Search for the cell housing the specified text and yield its (x, y) center coordinate. 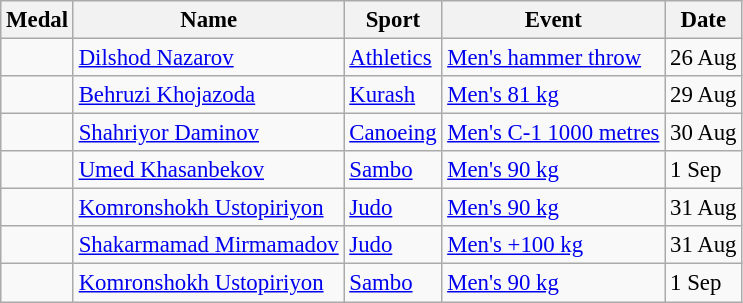
Dilshod Nazarov (208, 58)
Shakarmamad Mirmamadov (208, 245)
Men's +100 kg (554, 245)
26 Aug (704, 58)
29 Aug (704, 95)
Shahriyor Daminov (208, 133)
Kurash (393, 95)
Men's C-1 1000 metres (554, 133)
Name (208, 20)
Medal (38, 20)
Sport (393, 20)
Date (704, 20)
Umed Khasanbekov (208, 170)
Men's 81 kg (554, 95)
Event (554, 20)
Athletics (393, 58)
Behruzi Khojazoda (208, 95)
Canoeing (393, 133)
30 Aug (704, 133)
Men's hammer throw (554, 58)
